Scan for the cell matching the given text and deliver its (X, Y) coordinate at center. 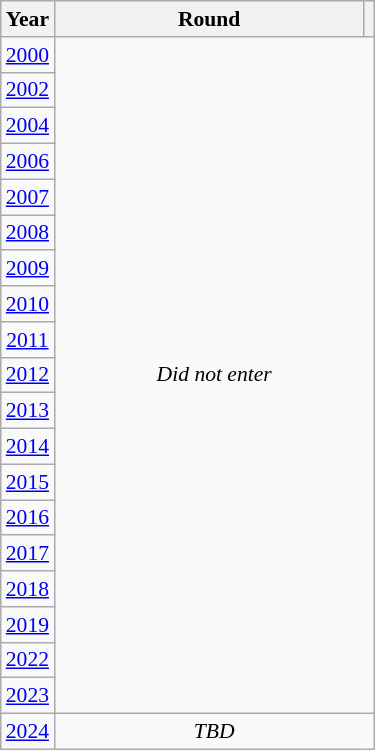
Year (28, 19)
2014 (28, 447)
2007 (28, 197)
2002 (28, 90)
2023 (28, 696)
Round (209, 19)
2008 (28, 233)
2000 (28, 55)
2013 (28, 411)
2024 (28, 732)
2016 (28, 518)
Did not enter (214, 376)
2017 (28, 554)
2011 (28, 340)
2019 (28, 625)
TBD (214, 732)
2022 (28, 660)
2015 (28, 482)
2004 (28, 126)
2012 (28, 375)
2018 (28, 589)
2006 (28, 162)
2010 (28, 304)
2009 (28, 269)
